Detect which cell encompasses the target text, then output its [x, y] center coordinate. 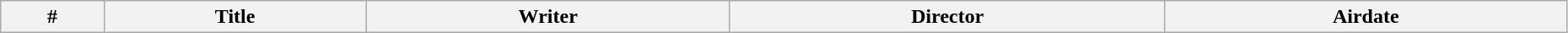
Airdate [1366, 17]
Writer [548, 17]
Title [234, 17]
# [52, 17]
Director [947, 17]
